Return the (x, y) coordinate for the center point of the cell that contains the specified text.  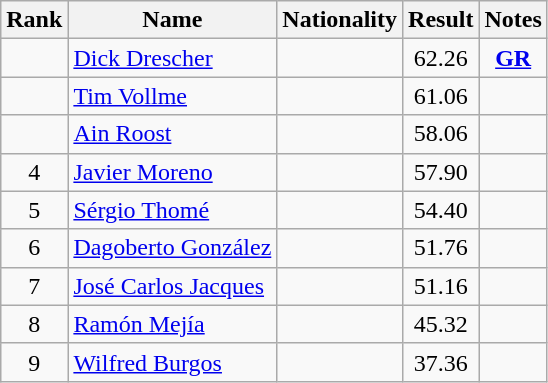
Ain Roost (172, 134)
8 (34, 324)
José Carlos Jacques (172, 286)
37.36 (441, 362)
5 (34, 210)
61.06 (441, 96)
51.16 (441, 286)
57.90 (441, 172)
51.76 (441, 248)
Notes (513, 20)
4 (34, 172)
58.06 (441, 134)
Dick Drescher (172, 58)
Wilfred Burgos (172, 362)
45.32 (441, 324)
Tim Vollme (172, 96)
GR (513, 58)
Rank (34, 20)
Dagoberto González (172, 248)
6 (34, 248)
Result (441, 20)
54.40 (441, 210)
Javier Moreno (172, 172)
7 (34, 286)
9 (34, 362)
Name (172, 20)
62.26 (441, 58)
Sérgio Thomé (172, 210)
Nationality (340, 20)
Ramón Mejía (172, 324)
